For the text-containing cell, return its midpoint in (x, y) coordinate format. 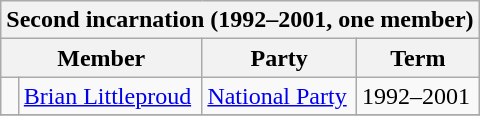
Party (280, 58)
Term (418, 58)
1992–2001 (418, 96)
National Party (280, 96)
Second incarnation (1992–2001, one member) (240, 20)
Member (102, 58)
Brian Littleproud (110, 96)
